Scan for the cell matching the given text and deliver its [x, y] coordinate at center. 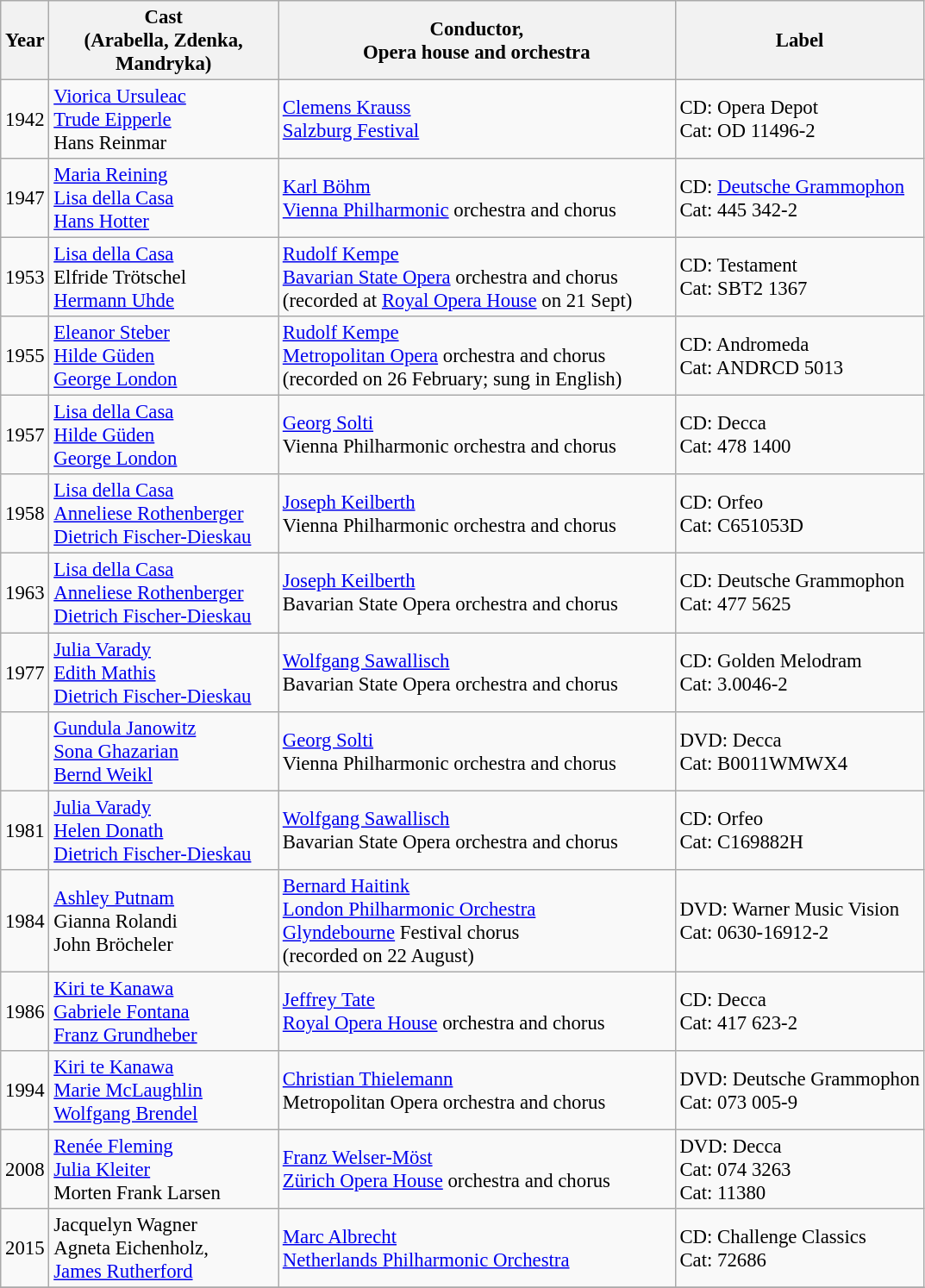
CD: OrfeoCat: C651053D [800, 514]
1984 [25, 921]
1994 [25, 1091]
Jacquelyn WagnerAgneta Eichenholz,James Rutherford [164, 1248]
2015 [25, 1248]
Rudolf KempeBavarian State Opera orchestra and chorus(recorded at Royal Opera House on 21 Sept) [476, 278]
Rudolf KempeMetropolitan Opera orchestra and chorus(recorded on 26 February; sung in English) [476, 356]
2008 [25, 1169]
Renée FlemingJulia KleiterMorten Frank Larsen [164, 1169]
Clemens KraussSalzburg Festival [476, 120]
Marc AlbrechtNetherlands Philharmonic Orchestra [476, 1248]
DVD: Warner Music VisionCat: 0630-16912-2 [800, 921]
CD: DeccaCat: 478 1400 [800, 435]
1981 [25, 830]
Karl BöhmVienna Philharmonic orchestra and chorus [476, 198]
1958 [25, 514]
1986 [25, 1011]
Bernard HaitinkLondon Philharmonic OrchestraGlyndebourne Festival chorus(recorded on 22 August) [476, 921]
1977 [25, 672]
DVD: DeccaCat: B0011WMWX4 [800, 751]
CD: OrfeoCat: C169882H [800, 830]
CD: DeccaCat: 417 623-2 [800, 1011]
1947 [25, 198]
Jeffrey TateRoyal Opera House orchestra and chorus [476, 1011]
Kiri te KanawaMarie McLaughlinWolfgang Brendel [164, 1091]
CD: AndromedaCat: ANDRCD 5013 [800, 356]
CD: Golden MelodramCat: 3.0046-2 [800, 672]
Julia VaradyHelen DonathDietrich Fischer-Dieskau [164, 830]
Julia VaradyEdith MathisDietrich Fischer-Dieskau [164, 672]
Christian ThielemannMetropolitan Opera orchestra and chorus [476, 1091]
Lisa della CasaElfride TrötschelHermann Uhde [164, 278]
CD: Deutsche GrammophonCat: 445 342-2 [800, 198]
1955 [25, 356]
Joseph KeilberthVienna Philharmonic orchestra and chorus [476, 514]
DVD: DeccaCat: 074 3263Cat: 11380 [800, 1169]
1963 [25, 593]
Kiri te KanawaGabriele FontanaFranz Grundheber [164, 1011]
Lisa della CasaHilde GüdenGeorge London [164, 435]
Label [800, 41]
DVD: Deutsche GrammophonCat: 073 005-9 [800, 1091]
Maria ReiningLisa della CasaHans Hotter [164, 198]
Eleanor SteberHilde GüdenGeorge London [164, 356]
Gundula JanowitzSona GhazarianBernd Weikl [164, 751]
CD: Challenge ClassicsCat: 72686 [800, 1248]
1953 [25, 278]
CD: Deutsche GrammophonCat: 477 5625 [800, 593]
CD: TestamentCat: SBT2 1367 [800, 278]
Cast(Arabella, Zdenka,Mandryka) [164, 41]
Franz Welser-MöstZürich Opera House orchestra and chorus [476, 1169]
CD: Opera DepotCat: OD 11496-2 [800, 120]
Year [25, 41]
Joseph KeilberthBavarian State Opera orchestra and chorus [476, 593]
Conductor,Opera house and orchestra [476, 41]
Viorica UrsuleacTrude EipperleHans Reinmar [164, 120]
1942 [25, 120]
Ashley PutnamGianna RolandiJohn Bröcheler [164, 921]
1957 [25, 435]
